Search for the cell housing the specified text and yield its (X, Y) center coordinate. 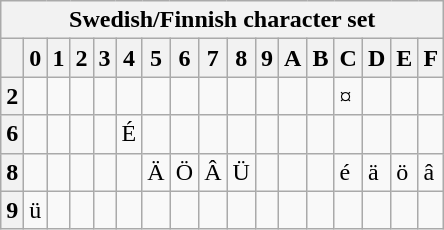
0 (36, 58)
Ü (241, 172)
A (292, 58)
ö (404, 172)
Â (213, 172)
4 (129, 58)
3 (104, 58)
7 (213, 58)
1 (58, 58)
â (431, 172)
5 (156, 58)
F (431, 58)
É (129, 134)
E (404, 58)
ä (376, 172)
¤ (348, 96)
Ö (184, 172)
B (320, 58)
C (348, 58)
Ä (156, 172)
D (376, 58)
ü (36, 210)
é (348, 172)
Swedish/Finnish character set (222, 20)
